Scan for the cell matching the given text and deliver its [x, y] coordinate at center. 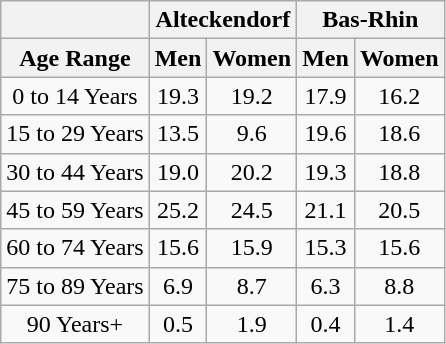
30 to 44 Years [75, 172]
6.3 [326, 286]
13.5 [178, 134]
1.4 [399, 324]
75 to 89 Years [75, 286]
15.3 [326, 248]
Bas-Rhin [370, 20]
8.7 [252, 286]
0.4 [326, 324]
Age Range [75, 58]
90 Years+ [75, 324]
15.9 [252, 248]
24.5 [252, 210]
8.8 [399, 286]
19.0 [178, 172]
20.2 [252, 172]
16.2 [399, 96]
25.2 [178, 210]
45 to 59 Years [75, 210]
1.9 [252, 324]
18.6 [399, 134]
18.8 [399, 172]
19.6 [326, 134]
9.6 [252, 134]
0.5 [178, 324]
15 to 29 Years [75, 134]
20.5 [399, 210]
17.9 [326, 96]
0 to 14 Years [75, 96]
Alteckendorf [222, 20]
19.2 [252, 96]
6.9 [178, 286]
21.1 [326, 210]
60 to 74 Years [75, 248]
